From the cell containing the given text, extract its center point as [x, y] coordinate. 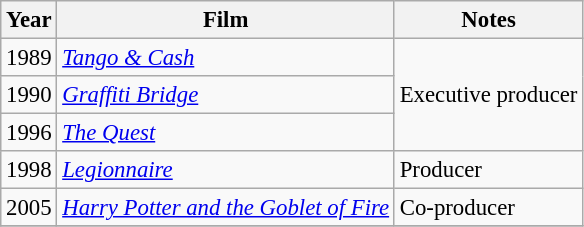
1990 [29, 95]
Year [29, 20]
Notes [488, 20]
Executive producer [488, 96]
1996 [29, 133]
2005 [29, 208]
Graffiti Bridge [226, 95]
Tango & Cash [226, 58]
1989 [29, 58]
Film [226, 20]
1998 [29, 170]
The Quest [226, 133]
Co-producer [488, 208]
Producer [488, 170]
Legionnaire [226, 170]
Harry Potter and the Goblet of Fire [226, 208]
